Locate the cell with the specified text and output its (x, y) center coordinate. 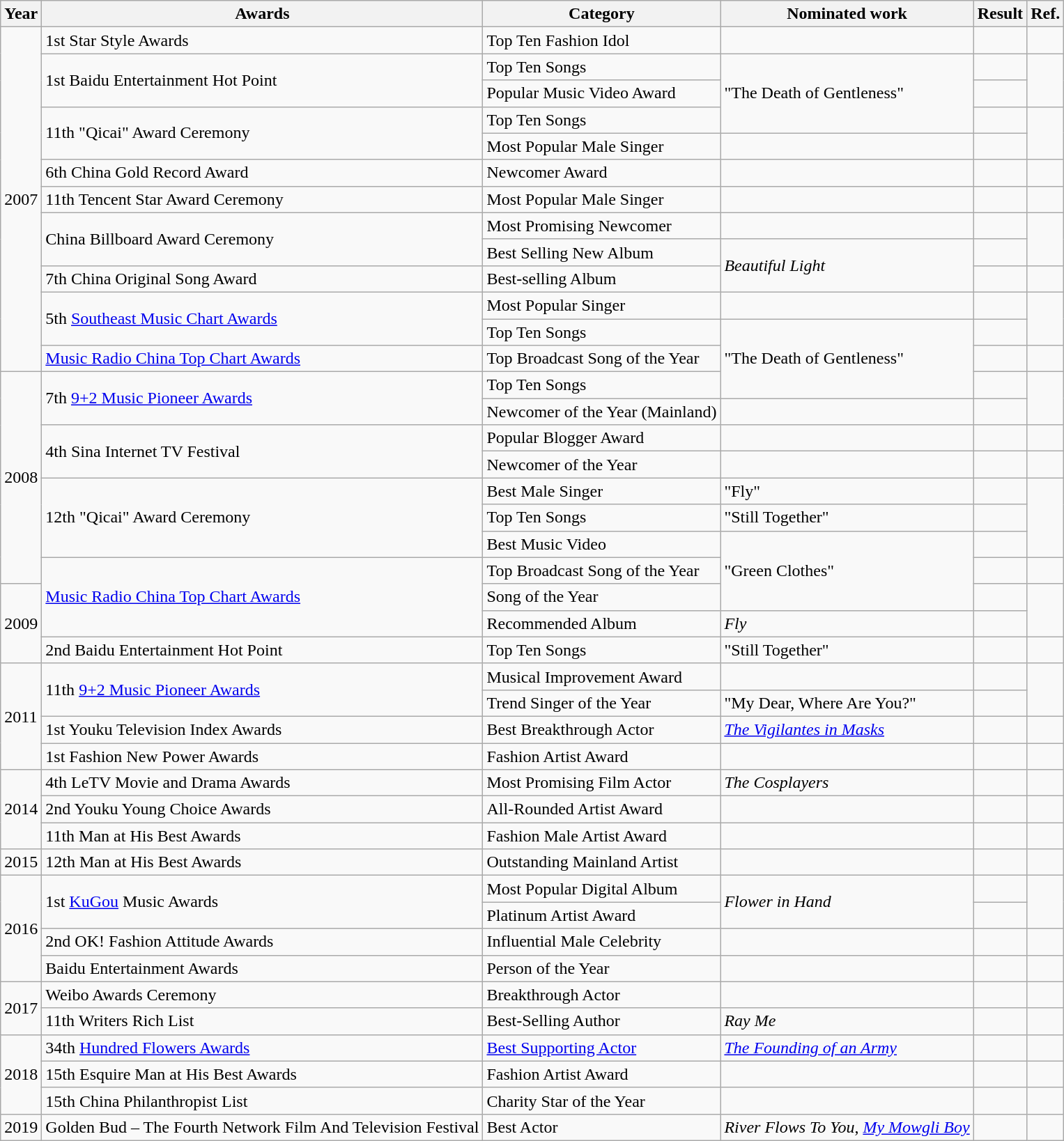
River Flows To You, My Mowgli Boy (847, 1127)
Influential Male Celebrity (602, 942)
Newcomer Award (602, 173)
Awards (262, 14)
Ray Me (847, 1021)
Best-selling Album (602, 279)
2014 (21, 809)
1st Baidu Entertainment Hot Point (262, 80)
2nd Baidu Entertainment Hot Point (262, 650)
Popular Blogger Award (602, 438)
Person of the Year (602, 968)
Fly (847, 623)
12th Man at His Best Awards (262, 862)
Category (602, 14)
Weibo Awards Ceremony (262, 995)
Best Male Singer (602, 491)
Outstanding Mainland Artist (602, 862)
Most Popular Digital Album (602, 889)
Best-Selling Author (602, 1021)
Popular Music Video Award (602, 93)
Baidu Entertainment Awards (262, 968)
1st Fashion New Power Awards (262, 756)
Fashion Male Artist Award (602, 836)
Ref. (1045, 14)
2017 (21, 1008)
Song of the Year (602, 597)
2016 (21, 929)
11th "Qicai" Award Ceremony (262, 133)
6th China Gold Record Award (262, 173)
12th "Qicai" Award Ceremony (262, 518)
Newcomer of the Year (Mainland) (602, 412)
1st KuGou Music Awards (262, 902)
Most Promising Film Actor (602, 783)
2018 (21, 1074)
Musical Improvement Award (602, 676)
1st Youku Television Index Awards (262, 729)
Best Actor (602, 1127)
Breakthrough Actor (602, 995)
The Cosplayers (847, 783)
Nominated work (847, 14)
2019 (21, 1127)
2nd Youku Young Choice Awards (262, 809)
Recommended Album (602, 623)
"My Dear, Where Are You?" (847, 703)
Best Supporting Actor (602, 1048)
7th China Original Song Award (262, 279)
2007 (21, 199)
15th China Philanthropist List (262, 1101)
Top Ten Fashion Idol (602, 40)
5th Southeast Music Chart Awards (262, 318)
2008 (21, 478)
Flower in Hand (847, 902)
Most Popular Singer (602, 305)
1st Star Style Awards (262, 40)
Beautiful Light (847, 265)
"Fly" (847, 491)
Platinum Artist Award (602, 915)
China Billboard Award Ceremony (262, 239)
Golden Bud – The Fourth Network Film And Television Festival (262, 1127)
Most Promising Newcomer (602, 226)
Year (21, 14)
4th LeTV Movie and Drama Awards (262, 783)
Best Music Video (602, 544)
2015 (21, 862)
34th Hundred Flowers Awards (262, 1048)
Trend Singer of the Year (602, 703)
Best Selling New Album (602, 252)
Newcomer of the Year (602, 465)
2nd OK! Fashion Attitude Awards (262, 942)
11th Man at His Best Awards (262, 836)
11th 9+2 Music Pioneer Awards (262, 690)
2011 (21, 716)
15th Esquire Man at His Best Awards (262, 1074)
Best Breakthrough Actor (602, 729)
Charity Star of the Year (602, 1101)
4th Sina Internet TV Festival (262, 451)
Result (1000, 14)
11th Writers Rich List (262, 1021)
The Vigilantes in Masks (847, 729)
7th 9+2 Music Pioneer Awards (262, 398)
11th Tencent Star Award Ceremony (262, 199)
2009 (21, 623)
The Founding of an Army (847, 1048)
All-Rounded Artist Award (602, 809)
"Green Clothes" (847, 570)
